Return the (x, y) coordinate for the center point of the cell that contains the specified text.  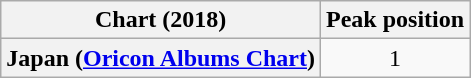
1 (396, 58)
Peak position (396, 20)
Chart (2018) (161, 20)
Japan (Oricon Albums Chart) (161, 58)
